For the text-containing cell, return its midpoint in (X, Y) coordinate format. 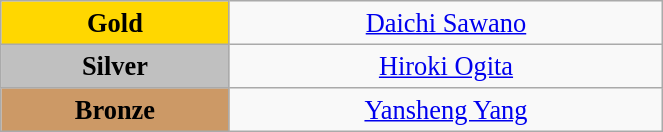
Silver (115, 66)
Yansheng Yang (446, 109)
Hiroki Ogita (446, 66)
Daichi Sawano (446, 22)
Bronze (115, 109)
Gold (115, 22)
